From the cell containing the given text, extract its center point as [X, Y] coordinate. 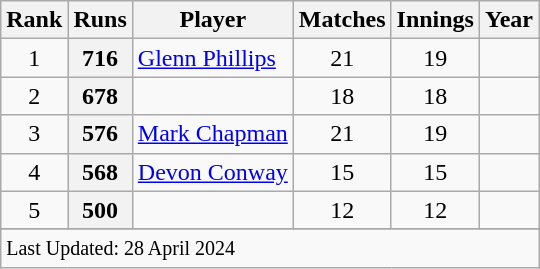
Mark Chapman [212, 134]
678 [100, 96]
3 [34, 134]
Last Updated: 28 April 2024 [270, 248]
Rank [34, 20]
2 [34, 96]
Year [508, 20]
Innings [435, 20]
Matches [342, 20]
5 [34, 210]
Runs [100, 20]
716 [100, 58]
576 [100, 134]
4 [34, 172]
Glenn Phillips [212, 58]
Player [212, 20]
Devon Conway [212, 172]
568 [100, 172]
500 [100, 210]
1 [34, 58]
